For the text-containing cell, return its midpoint in [x, y] coordinate format. 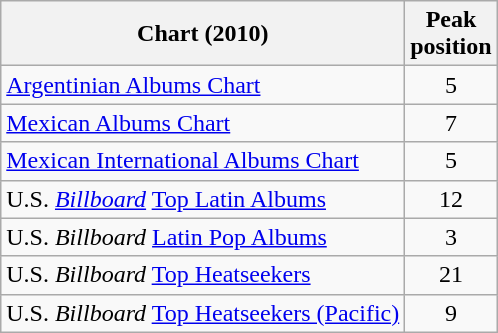
U.S. Billboard Top Latin Albums [203, 199]
Mexican International Albums Chart [203, 161]
3 [451, 237]
U.S. Billboard Top Heatseekers (Pacific) [203, 313]
U.S. Billboard Latin Pop Albums [203, 237]
Chart (2010) [203, 34]
12 [451, 199]
9 [451, 313]
Peakposition [451, 34]
U.S. Billboard Top Heatseekers [203, 275]
7 [451, 123]
Argentinian Albums Chart [203, 85]
Mexican Albums Chart [203, 123]
21 [451, 275]
